Locate the cell with the specified text and output its (x, y) center coordinate. 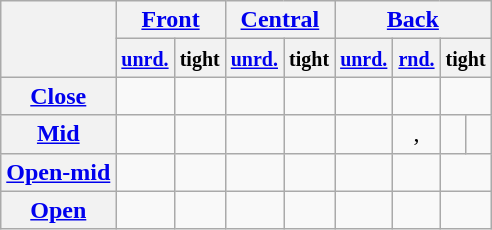
Mid (58, 134)
Front (170, 20)
, (416, 134)
Central (280, 20)
Open-mid (58, 172)
Open (58, 210)
Back (414, 20)
rnd. (416, 58)
Close (58, 96)
